Extract the (X, Y) coordinate from the center of the cell holding the provided text.  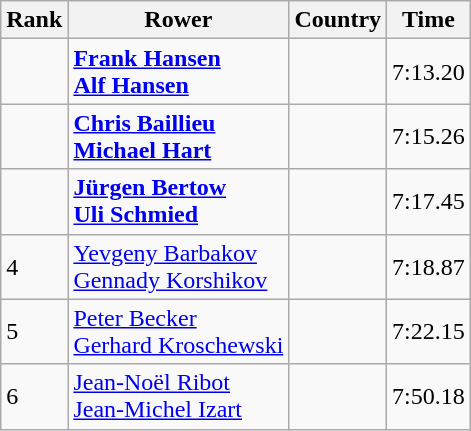
5 (34, 332)
Country (338, 20)
7:13.20 (429, 72)
7:50.18 (429, 396)
7:22.15 (429, 332)
Time (429, 20)
6 (34, 396)
4 (34, 266)
Peter BeckerGerhard Kroschewski (178, 332)
Jürgen BertowUli Schmied (178, 202)
Rank (34, 20)
7:15.26 (429, 136)
Yevgeny BarbakovGennady Korshikov (178, 266)
Chris BaillieuMichael Hart (178, 136)
Rower (178, 20)
Frank HansenAlf Hansen (178, 72)
7:17.45 (429, 202)
Jean-Noël RibotJean-Michel Izart (178, 396)
7:18.87 (429, 266)
